Locate the cell with the specified text and output its (x, y) center coordinate. 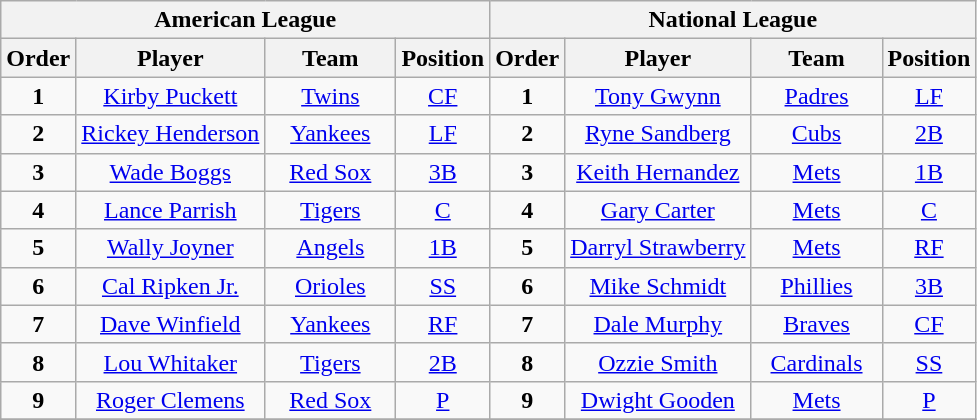
Darryl Strawberry (658, 248)
Twins (330, 96)
Gary Carter (658, 210)
Keith Hernandez (658, 172)
Roger Clemens (170, 400)
Wally Joyner (170, 248)
Cal Ripken Jr. (170, 286)
Ryne Sandberg (658, 134)
Phillies (816, 286)
Tony Gwynn (658, 96)
Braves (816, 324)
Padres (816, 96)
Angels (330, 248)
Dale Murphy (658, 324)
Dwight Gooden (658, 400)
Dave Winfield (170, 324)
American League (246, 20)
National League (733, 20)
Rickey Henderson (170, 134)
Cubs (816, 134)
Cardinals (816, 362)
Kirby Puckett (170, 96)
Ozzie Smith (658, 362)
Lou Whitaker (170, 362)
Orioles (330, 286)
Lance Parrish (170, 210)
Wade Boggs (170, 172)
Mike Schmidt (658, 286)
